Output the (x, y) coordinate of the center of the cell containing the given text.  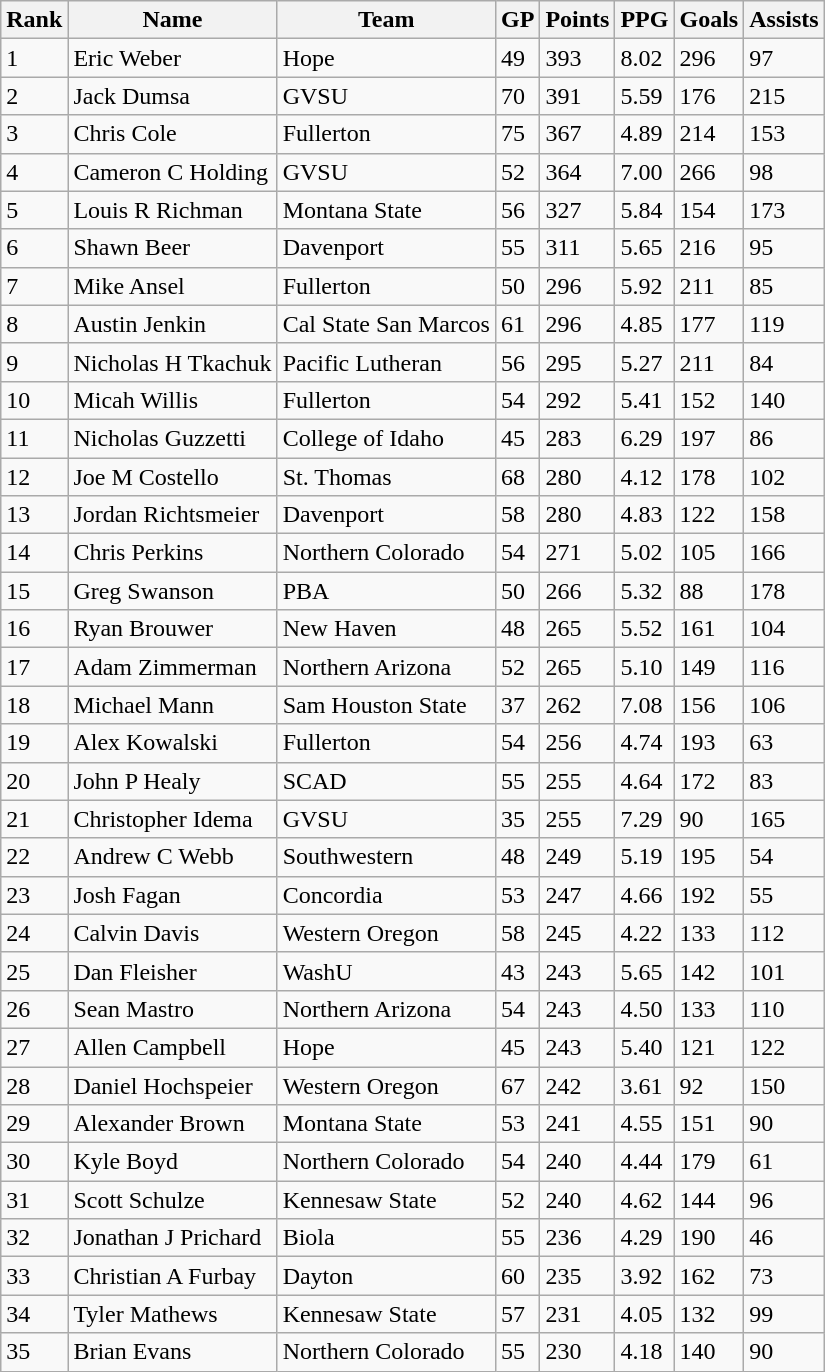
142 (709, 971)
Southwestern (386, 857)
4.64 (644, 781)
5.10 (644, 667)
Jonathan J Prichard (172, 1238)
105 (709, 553)
Shawn Beer (172, 248)
9 (34, 362)
190 (709, 1238)
31 (34, 1200)
Points (578, 20)
4.50 (644, 1009)
26 (34, 1009)
101 (784, 971)
116 (784, 667)
102 (784, 477)
106 (784, 705)
Sam Houston State (386, 705)
12 (34, 477)
Kyle Boyd (172, 1162)
256 (578, 743)
4.85 (644, 324)
311 (578, 248)
11 (34, 438)
95 (784, 248)
Brian Evans (172, 1352)
25 (34, 971)
4.74 (644, 743)
60 (517, 1276)
214 (709, 134)
Biola (386, 1238)
151 (709, 1124)
230 (578, 1352)
144 (709, 1200)
Sean Mastro (172, 1009)
121 (709, 1047)
Jack Dumsa (172, 96)
4.83 (644, 515)
99 (784, 1314)
98 (784, 172)
Calvin Davis (172, 933)
6.29 (644, 438)
8 (34, 324)
SCAD (386, 781)
Allen Campbell (172, 1047)
Name (172, 20)
176 (709, 96)
PBA (386, 591)
Goals (709, 20)
New Haven (386, 629)
Greg Swanson (172, 591)
86 (784, 438)
20 (34, 781)
Cal State San Marcos (386, 324)
271 (578, 553)
Mike Ansel (172, 286)
73 (784, 1276)
4.22 (644, 933)
Joe M Costello (172, 477)
393 (578, 58)
283 (578, 438)
Daniel Hochspeier (172, 1085)
Micah Willis (172, 400)
Michael Mann (172, 705)
150 (784, 1085)
7.00 (644, 172)
110 (784, 1009)
177 (709, 324)
7 (34, 286)
John P Healy (172, 781)
37 (517, 705)
Team (386, 20)
173 (784, 210)
Chris Perkins (172, 553)
235 (578, 1276)
29 (34, 1124)
Cameron C Holding (172, 172)
247 (578, 895)
49 (517, 58)
Austin Jenkin (172, 324)
4.62 (644, 1200)
43 (517, 971)
85 (784, 286)
17 (34, 667)
4.66 (644, 895)
Dan Fleisher (172, 971)
5 (34, 210)
367 (578, 134)
4.05 (644, 1314)
4.89 (644, 134)
5.19 (644, 857)
4.29 (644, 1238)
8.02 (644, 58)
PPG (644, 20)
24 (34, 933)
Tyler Mathews (172, 1314)
3.61 (644, 1085)
4.12 (644, 477)
119 (784, 324)
Nicholas H Tkachuk (172, 362)
5.52 (644, 629)
262 (578, 705)
Andrew C Webb (172, 857)
5.40 (644, 1047)
295 (578, 362)
3.92 (644, 1276)
4.55 (644, 1124)
153 (784, 134)
149 (709, 667)
23 (34, 895)
Alex Kowalski (172, 743)
22 (34, 857)
St. Thomas (386, 477)
112 (784, 933)
75 (517, 134)
WashU (386, 971)
6 (34, 248)
30 (34, 1162)
5.02 (644, 553)
32 (34, 1238)
156 (709, 705)
1 (34, 58)
97 (784, 58)
4.44 (644, 1162)
21 (34, 819)
19 (34, 743)
Eric Weber (172, 58)
2 (34, 96)
231 (578, 1314)
Alexander Brown (172, 1124)
15 (34, 591)
327 (578, 210)
292 (578, 400)
Christian A Furbay (172, 1276)
46 (784, 1238)
179 (709, 1162)
215 (784, 96)
Jordan Richtsmeier (172, 515)
5.32 (644, 591)
57 (517, 1314)
10 (34, 400)
154 (709, 210)
Nicholas Guzzetti (172, 438)
197 (709, 438)
132 (709, 1314)
249 (578, 857)
4.18 (644, 1352)
161 (709, 629)
5.92 (644, 286)
13 (34, 515)
14 (34, 553)
88 (709, 591)
195 (709, 857)
Louis R Richman (172, 210)
33 (34, 1276)
172 (709, 781)
166 (784, 553)
College of Idaho (386, 438)
Ryan Brouwer (172, 629)
34 (34, 1314)
63 (784, 743)
192 (709, 895)
5.27 (644, 362)
18 (34, 705)
104 (784, 629)
391 (578, 96)
Pacific Lutheran (386, 362)
Concordia (386, 895)
236 (578, 1238)
5.59 (644, 96)
7.29 (644, 819)
68 (517, 477)
364 (578, 172)
84 (784, 362)
Chris Cole (172, 134)
Josh Fagan (172, 895)
27 (34, 1047)
165 (784, 819)
70 (517, 96)
Dayton (386, 1276)
96 (784, 1200)
5.41 (644, 400)
Scott Schulze (172, 1200)
Rank (34, 20)
216 (709, 248)
Assists (784, 20)
Adam Zimmerman (172, 667)
7.08 (644, 705)
242 (578, 1085)
162 (709, 1276)
28 (34, 1085)
92 (709, 1085)
158 (784, 515)
67 (517, 1085)
16 (34, 629)
Christopher Idema (172, 819)
GP (517, 20)
4 (34, 172)
3 (34, 134)
152 (709, 400)
245 (578, 933)
5.84 (644, 210)
241 (578, 1124)
193 (709, 743)
83 (784, 781)
